Extract the [x, y] coordinate from the center of the cell holding the provided text.  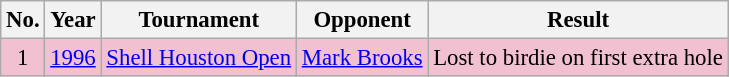
1 [23, 58]
1996 [73, 58]
No. [23, 20]
Opponent [362, 20]
Mark Brooks [362, 58]
Shell Houston Open [198, 58]
Year [73, 20]
Result [578, 20]
Lost to birdie on first extra hole [578, 58]
Tournament [198, 20]
